Search for the cell housing the specified text and yield its [X, Y] center coordinate. 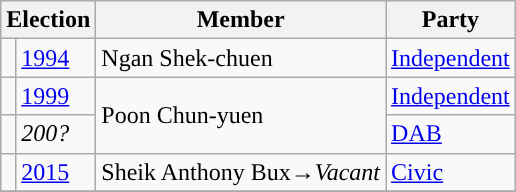
1994 [56, 58]
Sheik Anthony Bux→Vacant [241, 172]
Election [48, 20]
Party [451, 20]
Poon Chun-yuen [241, 115]
200? [56, 134]
Ngan Shek-chuen [241, 58]
2015 [56, 172]
Civic [451, 172]
Member [241, 20]
DAB [451, 134]
1999 [56, 96]
